Scan for the cell matching the given text and deliver its [X, Y] coordinate at center. 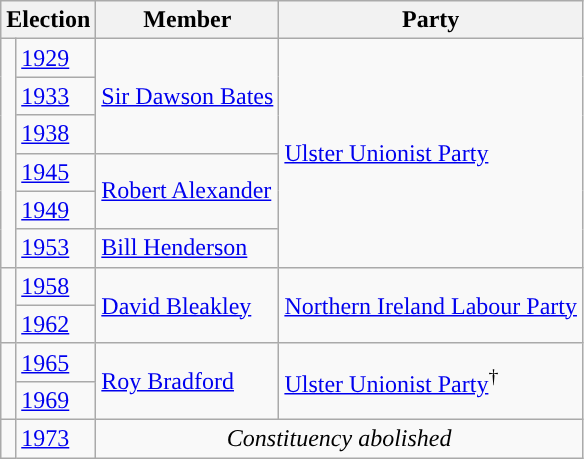
1953 [56, 248]
1973 [56, 438]
1969 [56, 400]
1965 [56, 362]
1958 [56, 286]
Party [431, 20]
Member [188, 20]
Bill Henderson [188, 248]
Robert Alexander [188, 191]
Sir Dawson Bates [188, 96]
Roy Bradford [188, 381]
Constituency abolished [340, 438]
1962 [56, 324]
1945 [56, 172]
Ulster Unionist Party [431, 153]
1938 [56, 134]
1929 [56, 58]
Election [48, 20]
1933 [56, 96]
Northern Ireland Labour Party [431, 305]
1949 [56, 210]
David Bleakley [188, 305]
Ulster Unionist Party† [431, 381]
